Search for the cell housing the specified text and yield its (x, y) center coordinate. 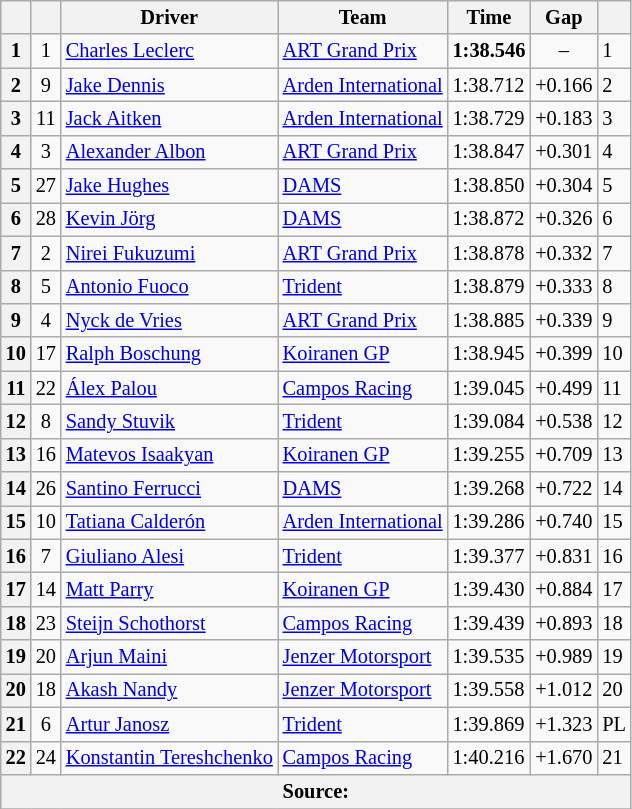
+1.323 (564, 724)
+0.884 (564, 589)
+0.499 (564, 388)
Nyck de Vries (170, 320)
Giuliano Alesi (170, 556)
+0.332 (564, 253)
+0.339 (564, 320)
Source: (316, 791)
1:39.535 (490, 657)
+0.301 (564, 152)
Charles Leclerc (170, 51)
+0.538 (564, 421)
1:38.712 (490, 85)
Artur Janosz (170, 724)
1:39.255 (490, 455)
Ralph Boschung (170, 354)
1:38.872 (490, 219)
+0.166 (564, 85)
1:39.084 (490, 421)
Jack Aitken (170, 118)
1:39.430 (490, 589)
1:40.216 (490, 758)
+0.304 (564, 186)
+0.989 (564, 657)
1:39.286 (490, 522)
Konstantin Tereshchenko (170, 758)
28 (46, 219)
+0.722 (564, 489)
1:38.885 (490, 320)
+0.183 (564, 118)
+1.670 (564, 758)
Alexander Albon (170, 152)
+0.893 (564, 623)
1:38.546 (490, 51)
Tatiana Calderón (170, 522)
Antonio Fuoco (170, 287)
1:38.729 (490, 118)
+0.831 (564, 556)
PL (614, 724)
Steijn Schothorst (170, 623)
Kevin Jörg (170, 219)
1:39.558 (490, 690)
26 (46, 489)
+0.333 (564, 287)
+0.740 (564, 522)
Akash Nandy (170, 690)
1:38.879 (490, 287)
+1.012 (564, 690)
+0.326 (564, 219)
Matevos Isaakyan (170, 455)
Nirei Fukuzumi (170, 253)
– (564, 51)
24 (46, 758)
1:39.045 (490, 388)
Sandy Stuvik (170, 421)
1:38.878 (490, 253)
Arjun Maini (170, 657)
1:38.850 (490, 186)
1:39.869 (490, 724)
1:39.377 (490, 556)
23 (46, 623)
1:39.439 (490, 623)
1:39.268 (490, 489)
Team (363, 17)
1:38.945 (490, 354)
Driver (170, 17)
Jake Hughes (170, 186)
Santino Ferrucci (170, 489)
Matt Parry (170, 589)
Time (490, 17)
Jake Dennis (170, 85)
+0.709 (564, 455)
Gap (564, 17)
+0.399 (564, 354)
27 (46, 186)
1:38.847 (490, 152)
Álex Palou (170, 388)
